Find where the given text appears and provide that cell's center as (x, y) coordinate. 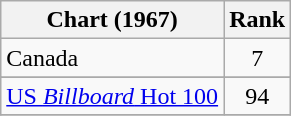
US Billboard Hot 100 (112, 96)
7 (258, 58)
Chart (1967) (112, 20)
94 (258, 96)
Canada (112, 58)
Rank (258, 20)
